Return (x, y) of the center of cell containing provided text 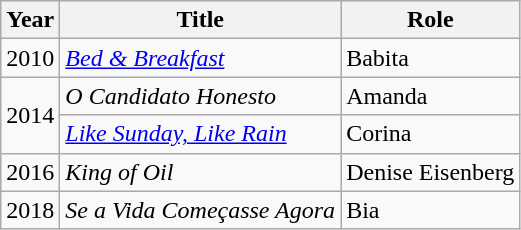
2018 (30, 210)
Bia (430, 210)
2016 (30, 172)
Se a Vida Começasse Agora (200, 210)
Denise Eisenberg (430, 172)
Year (30, 20)
Corina (430, 134)
Babita (430, 58)
Like Sunday, Like Rain (200, 134)
Title (200, 20)
2010 (30, 58)
Bed & Breakfast (200, 58)
Amanda (430, 96)
King of Oil (200, 172)
Role (430, 20)
O Candidato Honesto (200, 96)
2014 (30, 115)
